Identify which cell holds the provided text, then report its (X, Y) central coordinate. 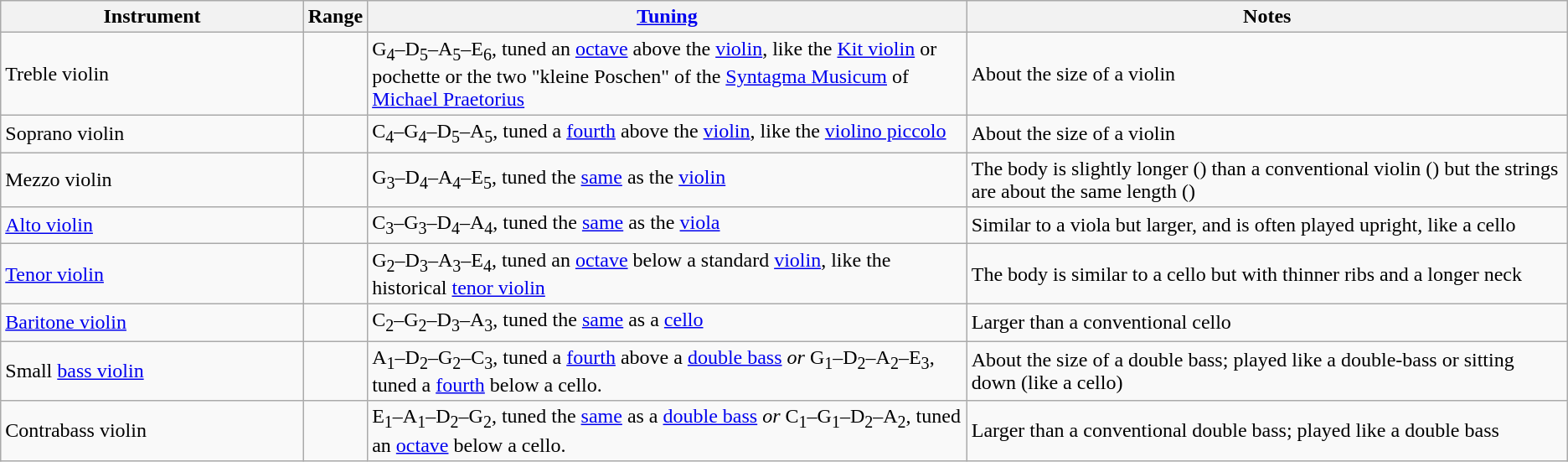
Similar to a viola but larger, and is often played upright, like a cello (1266, 226)
About the size of a double bass; played like a double-bass or sitting down (like a cello) (1266, 371)
E1–A1–D2–G2, tuned the same as a double bass or C1–G1–D2–A2, tuned an octave below a cello. (668, 431)
The body is similar to a cello but with thinner ribs and a longer neck (1266, 273)
The body is slightly longer () than a conventional violin () but the strings are about the same length () (1266, 179)
C2–G2–D3–A3, tuned the same as a cello (668, 322)
Soprano violin (152, 133)
Tuning (668, 17)
Contrabass violin (152, 431)
Mezzo violin (152, 179)
C4–G4–D5–A5, tuned a fourth above the violin, like the violino piccolo (668, 133)
G3–D4–A4–E5, tuned the same as the violin (668, 179)
Instrument (152, 17)
C3–G3–D4–A4, tuned the same as the viola (668, 226)
Range (335, 17)
Baritone violin (152, 322)
Tenor violin (152, 273)
Larger than a conventional cello (1266, 322)
Small bass violin (152, 371)
Alto violin (152, 226)
Larger than a conventional double bass; played like a double bass (1266, 431)
Treble violin (152, 74)
G2–D3–A3–E4, tuned an octave below a standard violin, like the historical tenor violin (668, 273)
A1–D2–G2–C3, tuned a fourth above a double bass or G1–D2–A2–E3, tuned a fourth below a cello. (668, 371)
Notes (1266, 17)
